Return [X, Y] of the center of cell containing provided text 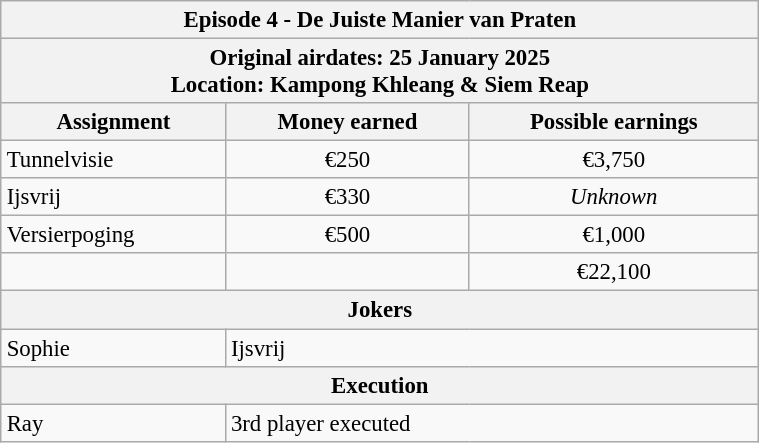
Possible earnings [614, 122]
Ray [113, 423]
Episode 4 - De Juiste Manier van Praten [380, 20]
€3,750 [614, 160]
Jokers [380, 310]
€22,100 [614, 272]
Execution [380, 385]
Sophie [113, 347]
€500 [348, 235]
3rd player executed [492, 423]
Tunnelvisie [113, 160]
Unknown [614, 197]
Money earned [348, 122]
€250 [348, 160]
€330 [348, 197]
Versierpoging [113, 235]
Assignment [113, 122]
Original airdates: 25 January 2025Location: Kampong Khleang & Siem Reap [380, 70]
€1,000 [614, 235]
